Scan for the cell matching the given text and deliver its (x, y) coordinate at center. 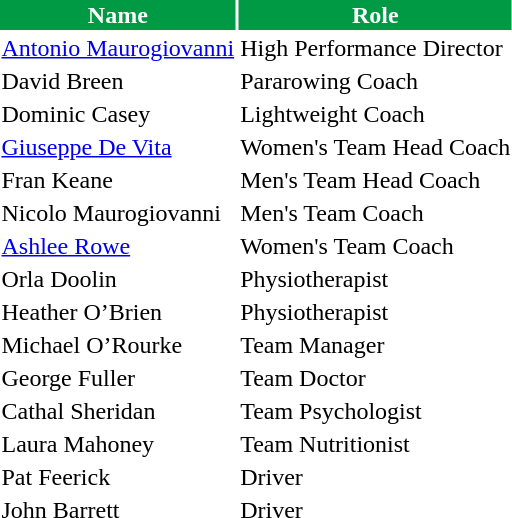
Pat Feerick (118, 477)
Team Psychologist (376, 411)
Women's Team Coach (376, 246)
Dominic Casey (118, 114)
Men's Team Head Coach (376, 180)
Team Nutritionist (376, 444)
Nicolo Maurogiovanni (118, 213)
Team Manager (376, 345)
George Fuller (118, 378)
Orla Doolin (118, 279)
Laura Mahoney (118, 444)
Cathal Sheridan (118, 411)
Pararowing Coach (376, 81)
Fran Keane (118, 180)
Men's Team Coach (376, 213)
High Performance Director (376, 48)
Lightweight Coach (376, 114)
Michael O’Rourke (118, 345)
Antonio Maurogiovanni (118, 48)
Women's Team Head Coach (376, 147)
Name (118, 15)
Driver⁠ (376, 477)
Team Doctor (376, 378)
Giuseppe De Vita (118, 147)
Role (376, 15)
David Breen (118, 81)
Ashlee Rowe (118, 246)
Heather O’Brien (118, 312)
